Extract the [X, Y] coordinate from the center of the cell holding the provided text.  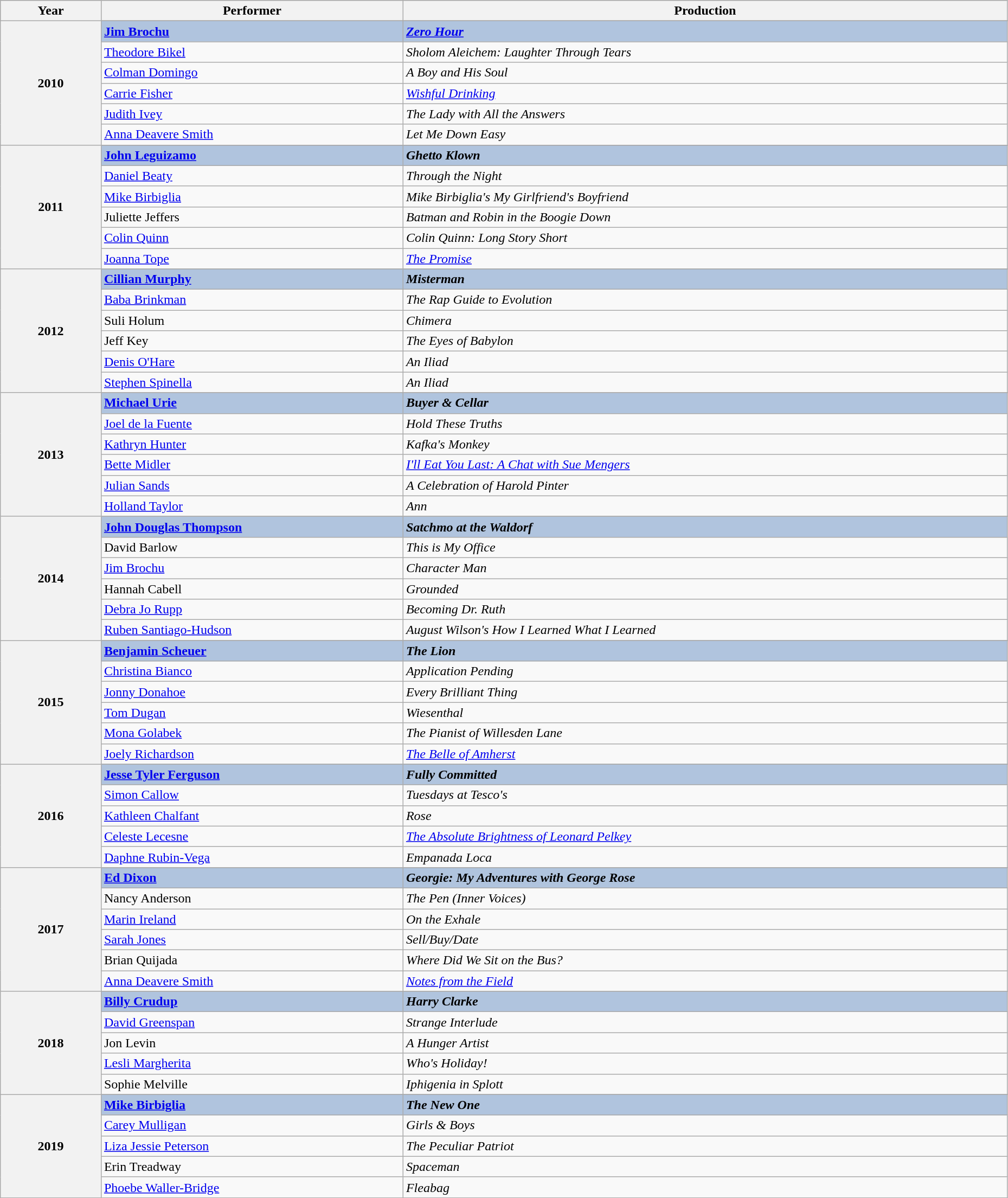
Jonny Donahoe [252, 692]
Strange Interlude [705, 1022]
Chimera [705, 321]
2013 [51, 454]
Grounded [705, 588]
Through the Night [705, 176]
Georgie: My Adventures with George Rose [705, 877]
The Pianist of Willesden Lane [705, 733]
Erin Treadway [252, 1167]
Daniel Beaty [252, 176]
2011 [51, 207]
Benjamin Scheuer [252, 651]
The Peculiar Patriot [705, 1146]
Notes from the Field [705, 981]
Colman Domingo [252, 73]
Jeff Key [252, 341]
Sophie Melville [252, 1084]
Carey Mulligan [252, 1125]
Carrie Fisher [252, 93]
Zero Hour [705, 31]
Liza Jessie Peterson [252, 1146]
Batman and Robin in the Boogie Down [705, 217]
The Belle of Amherst [705, 754]
Ruben Santiago-Hudson [252, 630]
The Pen (Inner Voices) [705, 898]
Julian Sands [252, 485]
John Douglas Thompson [252, 527]
Spaceman [705, 1167]
The Rap Guide to Evolution [705, 300]
Judith Ivey [252, 114]
August Wilson's How I Learned What I Learned [705, 630]
Baba Brinkman [252, 300]
David Greenspan [252, 1022]
On the Exhale [705, 919]
John Leguizamo [252, 155]
Sholom Aleichem: Laughter Through Tears [705, 52]
Stephen Spinella [252, 382]
2018 [51, 1043]
Fully Committed [705, 774]
The New One [705, 1105]
Debra Jo Rupp [252, 610]
A Boy and His Soul [705, 73]
Tom Dugan [252, 713]
Celeste Lecesne [252, 836]
The Eyes of Babylon [705, 341]
Empanada Loca [705, 857]
Marin Ireland [252, 919]
Simon Callow [252, 795]
Wiesenthal [705, 713]
2019 [51, 1146]
Harry Clarke [705, 1002]
David Barlow [252, 547]
Iphigenia in Splott [705, 1084]
Satchmo at the Waldorf [705, 527]
Every Brilliant Thing [705, 692]
Billy Crudup [252, 1002]
The Lion [705, 651]
Nancy Anderson [252, 898]
Production [705, 11]
2012 [51, 331]
Jon Levin [252, 1043]
Performer [252, 11]
Juliette Jeffers [252, 217]
Kathryn Hunter [252, 444]
Kathleen Chalfant [252, 816]
Suli Holum [252, 321]
Hannah Cabell [252, 588]
Phoebe Waller-Bridge [252, 1187]
Rose [705, 816]
Joel de la Fuente [252, 424]
Ed Dixon [252, 877]
Sarah Jones [252, 940]
Mike Birbiglia's My Girlfriend's Boyfriend [705, 196]
Sell/Buy/Date [705, 940]
Character Man [705, 568]
Lesli Margherita [252, 1064]
Bette Midler [252, 465]
Daphne Rubin-Vega [252, 857]
Fleabag [705, 1187]
Let Me Down Easy [705, 134]
Kafka's Monkey [705, 444]
Girls & Boys [705, 1125]
Theodore Bikel [252, 52]
2017 [51, 929]
The Absolute Brightness of Leonard Pelkey [705, 836]
A Celebration of Harold Pinter [705, 485]
2015 [51, 702]
Michael Urie [252, 403]
2014 [51, 578]
Tuesdays at Tesco's [705, 795]
Application Pending [705, 671]
Buyer & Cellar [705, 403]
Holland Taylor [252, 506]
The Lady with All the Answers [705, 114]
Denis O'Hare [252, 362]
Mona Golabek [252, 733]
Colin Quinn [252, 238]
Joanna Tope [252, 259]
I'll Eat You Last: A Chat with Sue Mengers [705, 465]
Who's Holiday! [705, 1064]
Year [51, 11]
2010 [51, 83]
Christina Bianco [252, 671]
2016 [51, 816]
Ann [705, 506]
Joely Richardson [252, 754]
This is My Office [705, 547]
Colin Quinn: Long Story Short [705, 238]
Hold These Truths [705, 424]
Brian Quijada [252, 960]
Ghetto Klown [705, 155]
Where Did We Sit on the Bus? [705, 960]
Cillian Murphy [252, 279]
Misterman [705, 279]
Becoming Dr. Ruth [705, 610]
Wishful Drinking [705, 93]
A Hunger Artist [705, 1043]
The Promise [705, 259]
Jesse Tyler Ferguson [252, 774]
